Detect which cell encompasses the target text, then output its [X, Y] center coordinate. 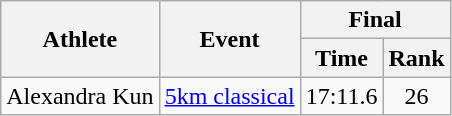
Rank [416, 58]
Alexandra Kun [80, 96]
5km classical [230, 96]
Time [342, 58]
26 [416, 96]
Athlete [80, 39]
Final [375, 20]
Event [230, 39]
17:11.6 [342, 96]
